Identify which cell holds the provided text, then report its [X, Y] central coordinate. 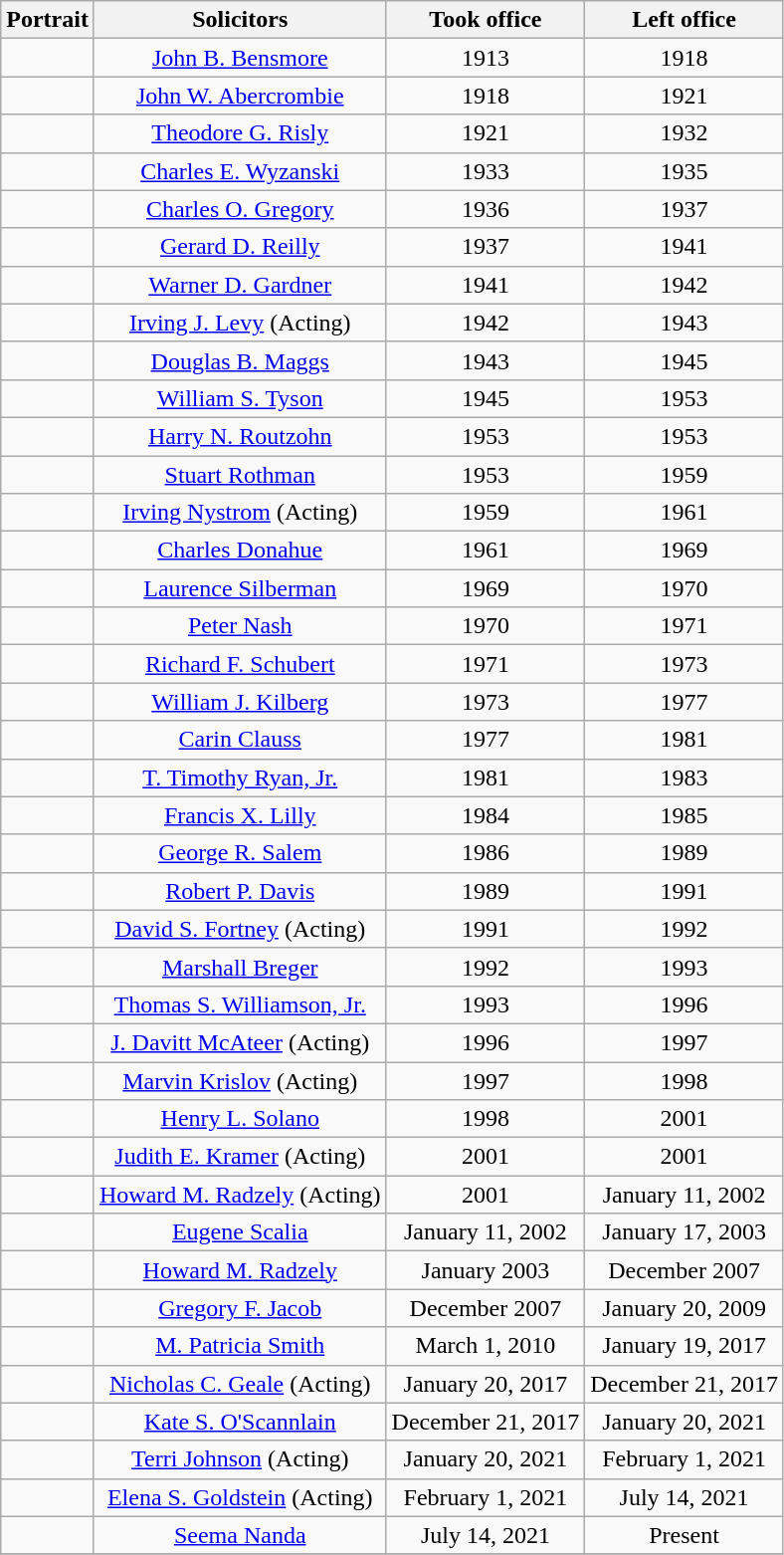
George R. Salem [240, 853]
Took office [486, 20]
Charles O. Gregory [240, 209]
Howard M. Radzely [240, 1270]
January 17, 2003 [685, 1232]
Solicitors [240, 20]
1986 [486, 853]
Judith E. Kramer (Acting) [240, 1157]
M. Patricia Smith [240, 1346]
Douglas B. Maggs [240, 360]
Thomas S. Williamson, Jr. [240, 1004]
Seema Nanda [240, 1535]
Howard M. Radzely (Acting) [240, 1195]
Richard F. Schubert [240, 664]
1984 [486, 815]
1985 [685, 815]
1936 [486, 209]
Present [685, 1535]
Kate S. O'Scannlain [240, 1422]
Francis X. Lilly [240, 815]
1913 [486, 58]
1983 [685, 777]
Warner D. Gardner [240, 285]
Left office [685, 20]
John B. Bensmore [240, 58]
Marshall Breger [240, 967]
Portrait [48, 20]
William J. Kilberg [240, 702]
March 1, 2010 [486, 1346]
Gerard D. Reilly [240, 247]
Robert P. Davis [240, 891]
Eugene Scalia [240, 1232]
Irving J. Levy (Acting) [240, 323]
Irving Nystrom (Acting) [240, 513]
Charles Donahue [240, 551]
William S. Tyson [240, 398]
Terri Johnson (Acting) [240, 1459]
Laurence Silberman [240, 588]
Peter Nash [240, 626]
January 2003 [486, 1270]
John W. Abercrombie [240, 96]
Nicholas C. Geale (Acting) [240, 1384]
January 20, 2017 [486, 1384]
Gregory F. Jacob [240, 1308]
Harry N. Routzohn [240, 436]
Henry L. Solano [240, 1119]
1933 [486, 171]
Stuart Rothman [240, 475]
Marvin Krislov (Acting) [240, 1080]
January 20, 2009 [685, 1308]
Carin Clauss [240, 740]
1932 [685, 133]
January 19, 2017 [685, 1346]
Charles E. Wyzanski [240, 171]
J. Davitt McAteer (Acting) [240, 1042]
T. Timothy Ryan, Jr. [240, 777]
Elena S. Goldstein (Acting) [240, 1497]
1935 [685, 171]
Theodore G. Risly [240, 133]
David S. Fortney (Acting) [240, 929]
